Identify which cell holds the provided text, then report its (X, Y) central coordinate. 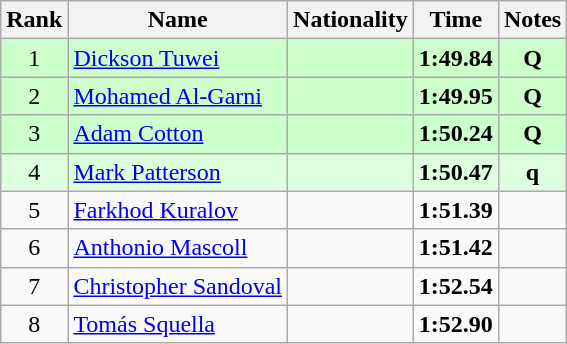
Farkhod Kuralov (178, 210)
1:49.95 (456, 96)
1 (34, 58)
4 (34, 172)
1:51.42 (456, 248)
Adam Cotton (178, 134)
1:51.39 (456, 210)
7 (34, 286)
1:49.84 (456, 58)
Notes (532, 20)
Mohamed Al-Garni (178, 96)
Anthonio Mascoll (178, 248)
3 (34, 134)
Tomás Squella (178, 324)
Nationality (351, 20)
1:50.47 (456, 172)
2 (34, 96)
q (532, 172)
1:50.24 (456, 134)
1:52.54 (456, 286)
Christopher Sandoval (178, 286)
Dickson Tuwei (178, 58)
Time (456, 20)
1:52.90 (456, 324)
5 (34, 210)
Mark Patterson (178, 172)
Rank (34, 20)
Name (178, 20)
8 (34, 324)
6 (34, 248)
